Determine the (X, Y) coordinate at the center of the cell enclosing the given text.  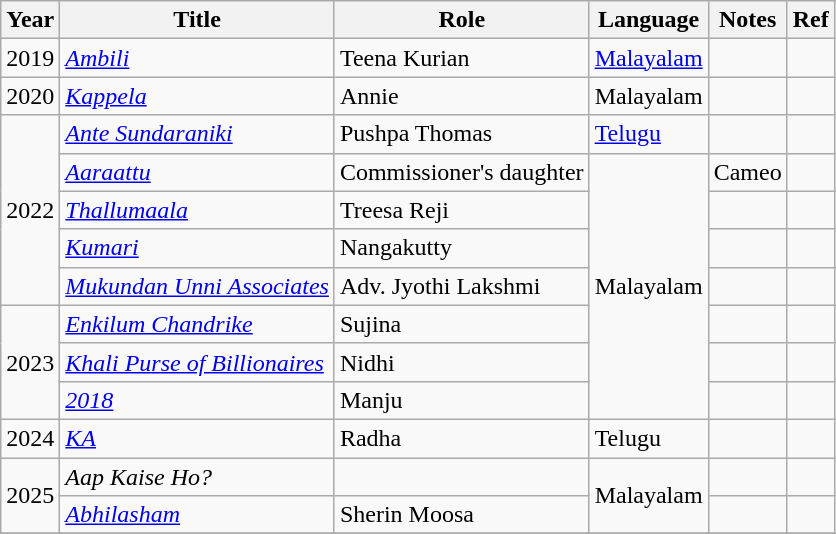
2024 (30, 438)
Enkilum Chandrike (198, 324)
Kappela (198, 96)
Thallumaala (198, 210)
Khali Purse of Billionaires (198, 362)
KA (198, 438)
Cameo (748, 172)
2023 (30, 362)
Radha (462, 438)
2020 (30, 96)
Annie (462, 96)
Aaraattu (198, 172)
Notes (748, 20)
Ref (810, 20)
2019 (30, 58)
Aap Kaise Ho? (198, 477)
Language (648, 20)
Kumari (198, 248)
2022 (30, 210)
Teena Kurian (462, 58)
Nidhi (462, 362)
Role (462, 20)
2018 (198, 400)
Sujina (462, 324)
Commissioner's daughter (462, 172)
Nangakutty (462, 248)
2025 (30, 496)
Mukundan Unni Associates (198, 286)
Manju (462, 400)
Sherin Moosa (462, 515)
Ante Sundaraniki (198, 134)
Title (198, 20)
Pushpa Thomas (462, 134)
Abhilasham (198, 515)
Ambili (198, 58)
Year (30, 20)
Treesa Reji (462, 210)
Adv. Jyothi Lakshmi (462, 286)
